From the cell containing the given text, extract its center point as [x, y] coordinate. 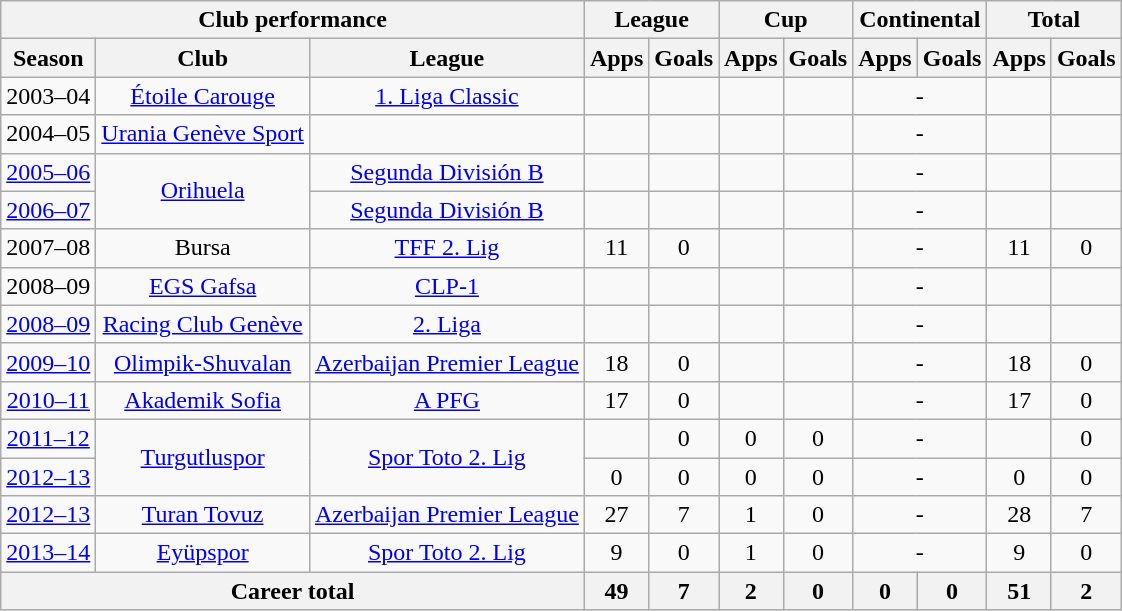
2. Liga [446, 324]
Bursa [203, 248]
Orihuela [203, 191]
2011–12 [48, 438]
Étoile Carouge [203, 96]
Olimpik-Shuvalan [203, 362]
Total [1054, 20]
Turgutluspor [203, 457]
Eyüpspor [203, 553]
2013–14 [48, 553]
Urania Genève Sport [203, 134]
Racing Club Genève [203, 324]
2005–06 [48, 172]
2010–11 [48, 400]
Continental [920, 20]
Club [203, 58]
A PFG [446, 400]
Turan Tovuz [203, 515]
49 [616, 591]
2006–07 [48, 210]
2003–04 [48, 96]
Career total [293, 591]
EGS Gafsa [203, 286]
2007–08 [48, 248]
Season [48, 58]
27 [616, 515]
2004–05 [48, 134]
Akademik Sofia [203, 400]
TFF 2. Lig [446, 248]
2009–10 [48, 362]
Club performance [293, 20]
1. Liga Classic [446, 96]
51 [1019, 591]
CLP-1 [446, 286]
28 [1019, 515]
Cup [786, 20]
